Return [X, Y] of the center of cell containing provided text 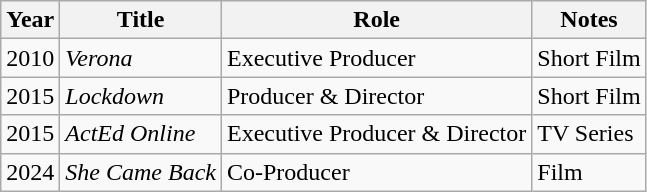
Producer & Director [376, 96]
TV Series [589, 134]
Year [30, 20]
Co-Producer [376, 172]
ActEd Online [141, 134]
She Came Back [141, 172]
Role [376, 20]
Executive Producer & Director [376, 134]
Notes [589, 20]
Film [589, 172]
2010 [30, 58]
Executive Producer [376, 58]
Lockdown [141, 96]
Title [141, 20]
Verona [141, 58]
2024 [30, 172]
